Output the (X, Y) coordinate of the center of the cell containing the given text.  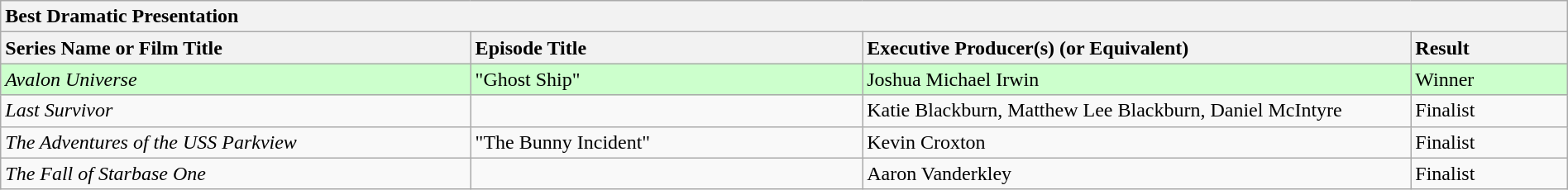
Aaron Vanderkley (1136, 173)
Kevin Croxton (1136, 142)
Katie Blackburn, Matthew Lee Blackburn, Daniel McIntyre (1136, 111)
The Fall of Starbase One (236, 173)
"Ghost Ship" (667, 79)
The Adventures of the USS Parkview (236, 142)
Joshua Michael Irwin (1136, 79)
Series Name or Film Title (236, 48)
"The Bunny Incident" (667, 142)
Winner (1489, 79)
Result (1489, 48)
Last Survivor (236, 111)
Avalon Universe (236, 79)
Executive Producer(s) (or Equivalent) (1136, 48)
Best Dramatic Presentation (784, 17)
Episode Title (667, 48)
